Capture the cell that displays the provided text and extract its [x, y] central coordinate. 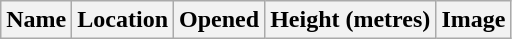
Opened [220, 20]
Image [474, 20]
Location [123, 20]
Height (metres) [350, 20]
Name [36, 20]
